Search for the cell housing the specified text and yield its [X, Y] center coordinate. 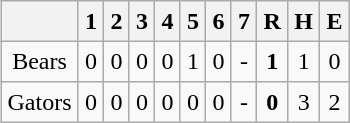
Gators [40, 102]
4 [168, 21]
6 [219, 21]
R [272, 21]
H [304, 21]
E [335, 21]
Bears [40, 61]
7 [244, 21]
5 [193, 21]
